Scan for the cell matching the given text and deliver its (x, y) coordinate at center. 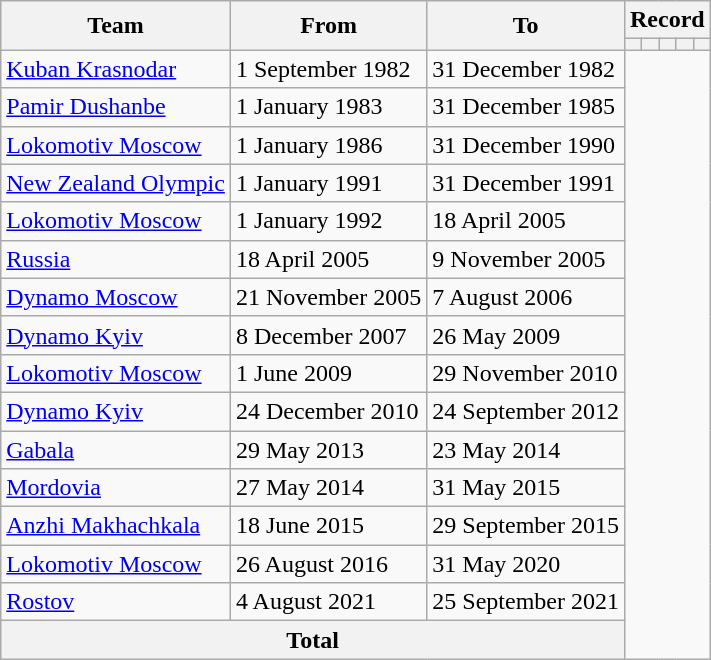
Dynamo Moscow (116, 297)
24 December 2010 (328, 411)
1 January 1983 (328, 107)
31 May 2015 (526, 488)
Total (313, 640)
Gabala (116, 449)
4 August 2021 (328, 602)
Pamir Dushanbe (116, 107)
31 May 2020 (526, 564)
New Zealand Olympic (116, 183)
26 August 2016 (328, 564)
1 January 1991 (328, 183)
24 September 2012 (526, 411)
Mordovia (116, 488)
From (328, 26)
1 January 1992 (328, 221)
31 December 1982 (526, 69)
29 November 2010 (526, 373)
Team (116, 26)
31 December 1990 (526, 145)
9 November 2005 (526, 259)
1 January 1986 (328, 145)
1 September 1982 (328, 69)
Kuban Krasnodar (116, 69)
8 December 2007 (328, 335)
23 May 2014 (526, 449)
27 May 2014 (328, 488)
25 September 2021 (526, 602)
31 December 1985 (526, 107)
7 August 2006 (526, 297)
29 May 2013 (328, 449)
To (526, 26)
29 September 2015 (526, 526)
Record (667, 20)
21 November 2005 (328, 297)
26 May 2009 (526, 335)
Russia (116, 259)
Rostov (116, 602)
18 June 2015 (328, 526)
Anzhi Makhachkala (116, 526)
1 June 2009 (328, 373)
31 December 1991 (526, 183)
